Extract the (X, Y) coordinate from the center of the cell holding the provided text.  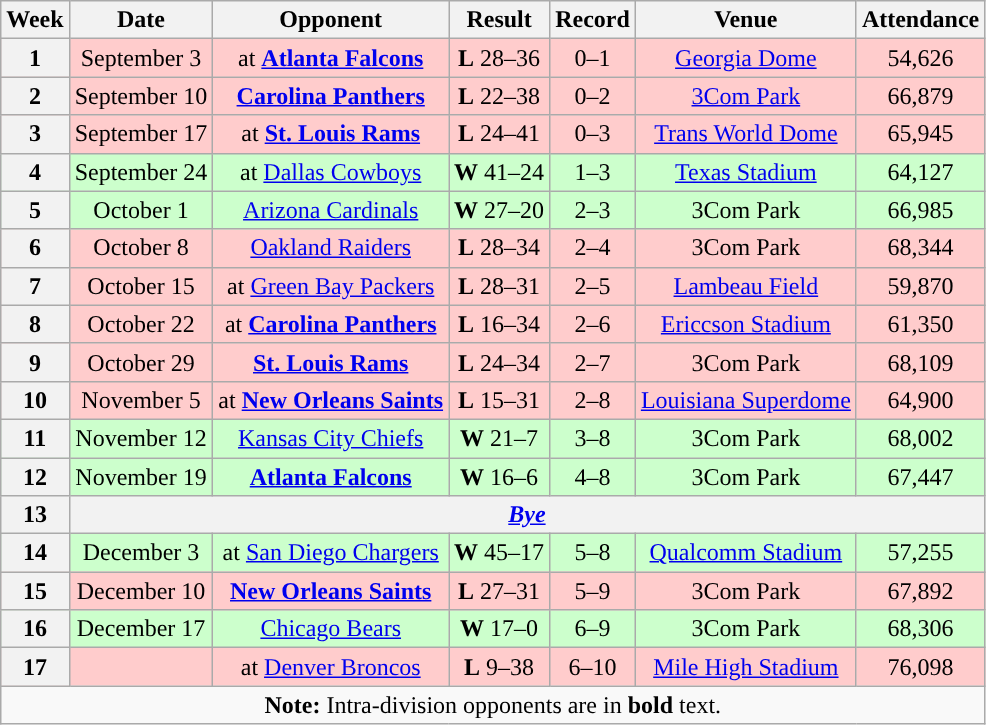
64,127 (920, 172)
L 16–34 (500, 324)
November 12 (141, 438)
W 27–20 (500, 210)
5–8 (593, 553)
L 24–34 (500, 362)
October 8 (141, 248)
December 17 (141, 629)
12 (35, 477)
W 41–24 (500, 172)
15 (35, 591)
6 (35, 248)
L 28–36 (500, 58)
68,306 (920, 629)
16 (35, 629)
2–6 (593, 324)
Record (593, 20)
W 45–17 (500, 553)
Atlanta Falcons (331, 477)
0–1 (593, 58)
at Denver Broncos (331, 667)
57,255 (920, 553)
68,002 (920, 438)
67,447 (920, 477)
W 21–7 (500, 438)
October 29 (141, 362)
Lambeau Field (746, 286)
Oakland Raiders (331, 248)
at New Orleans Saints (331, 400)
68,344 (920, 248)
Week (35, 20)
5–9 (593, 591)
at St. Louis Rams (331, 134)
2–8 (593, 400)
W 16–6 (500, 477)
2–3 (593, 210)
2–7 (593, 362)
December 3 (141, 553)
at Green Bay Packers (331, 286)
November 5 (141, 400)
September 17 (141, 134)
1 (35, 58)
66,985 (920, 210)
Chicago Bears (331, 629)
New Orleans Saints (331, 591)
10 (35, 400)
0–2 (593, 96)
October 1 (141, 210)
11 (35, 438)
September 10 (141, 96)
67,892 (920, 591)
L 28–31 (500, 286)
October 22 (141, 324)
9 (35, 362)
8 (35, 324)
Attendance (920, 20)
L 27–31 (500, 591)
Arizona Cardinals (331, 210)
W 17–0 (500, 629)
54,626 (920, 58)
at Dallas Cowboys (331, 172)
Carolina Panthers (331, 96)
0–3 (593, 134)
68,109 (920, 362)
Opponent (331, 20)
Kansas City Chiefs (331, 438)
Trans World Dome (746, 134)
December 10 (141, 591)
59,870 (920, 286)
Georgia Dome (746, 58)
2–5 (593, 286)
October 15 (141, 286)
64,900 (920, 400)
at Atlanta Falcons (331, 58)
Louisiana Superdome (746, 400)
61,350 (920, 324)
4–8 (593, 477)
3–8 (593, 438)
L 9–38 (500, 667)
6–10 (593, 667)
September 3 (141, 58)
7 (35, 286)
17 (35, 667)
Qualcomm Stadium (746, 553)
2 (35, 96)
14 (35, 553)
L 24–41 (500, 134)
Venue (746, 20)
L 22–38 (500, 96)
St. Louis Rams (331, 362)
4 (35, 172)
2–4 (593, 248)
at San Diego Chargers (331, 553)
66,879 (920, 96)
3 (35, 134)
Ericcson Stadium (746, 324)
L 15–31 (500, 400)
5 (35, 210)
Mile High Stadium (746, 667)
Bye (527, 515)
Texas Stadium (746, 172)
L 28–34 (500, 248)
Result (500, 20)
at Carolina Panthers (331, 324)
Note: Intra-division opponents are in bold text. (493, 705)
65,945 (920, 134)
6–9 (593, 629)
76,098 (920, 667)
September 24 (141, 172)
13 (35, 515)
1–3 (593, 172)
Date (141, 20)
November 19 (141, 477)
